Return the (X, Y) coordinate for the center point of the cell that contains the specified text.  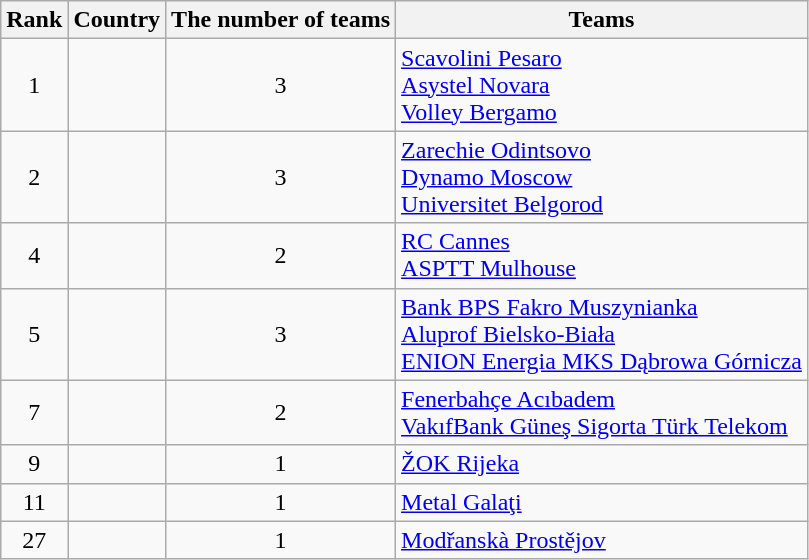
Scavolini Pesaro Asystel Novara Volley Bergamo (602, 85)
5 (34, 334)
ŽOK Rijeka (602, 464)
Fenerbahçe Acıbadem VakıfBank Güneş Sigorta Türk Telekom (602, 412)
7 (34, 412)
The number of teams (281, 20)
Rank (34, 20)
9 (34, 464)
27 (34, 540)
Bank BPS Fakro MuszyniankaAluprof Bielsko-BiałaENION Energia MKS Dąbrowa Górnicza (602, 334)
Modřanskà Prostějov (602, 540)
Zarechie OdintsovoDynamo MoscowUniversitet Belgorod (602, 177)
4 (34, 256)
11 (34, 502)
Metal Galaţi (602, 502)
Teams (602, 20)
Country (117, 20)
RC CannesASPTT Mulhouse (602, 256)
